For the text-containing cell, return its midpoint in (x, y) coordinate format. 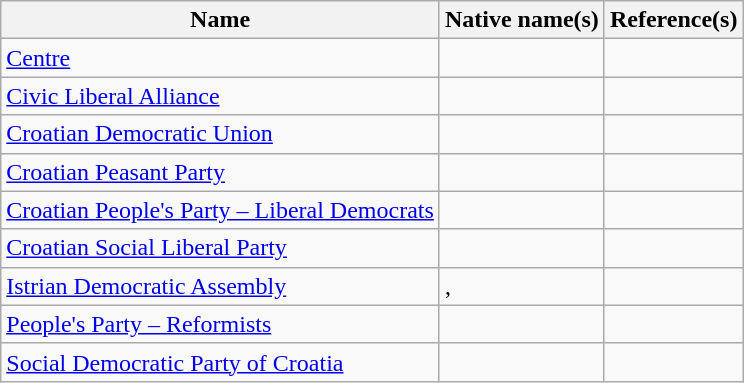
Centre (220, 58)
Croatian Democratic Union (220, 134)
Native name(s) (522, 20)
Croatian Peasant Party (220, 172)
Croatian Social Liberal Party (220, 248)
, (522, 286)
Reference(s) (674, 20)
Istrian Democratic Assembly (220, 286)
Social Democratic Party of Croatia (220, 362)
Croatian People's Party – Liberal Democrats (220, 210)
Name (220, 20)
People's Party – Reformists (220, 324)
Civic Liberal Alliance (220, 96)
